From the cell containing the given text, extract its center point as [x, y] coordinate. 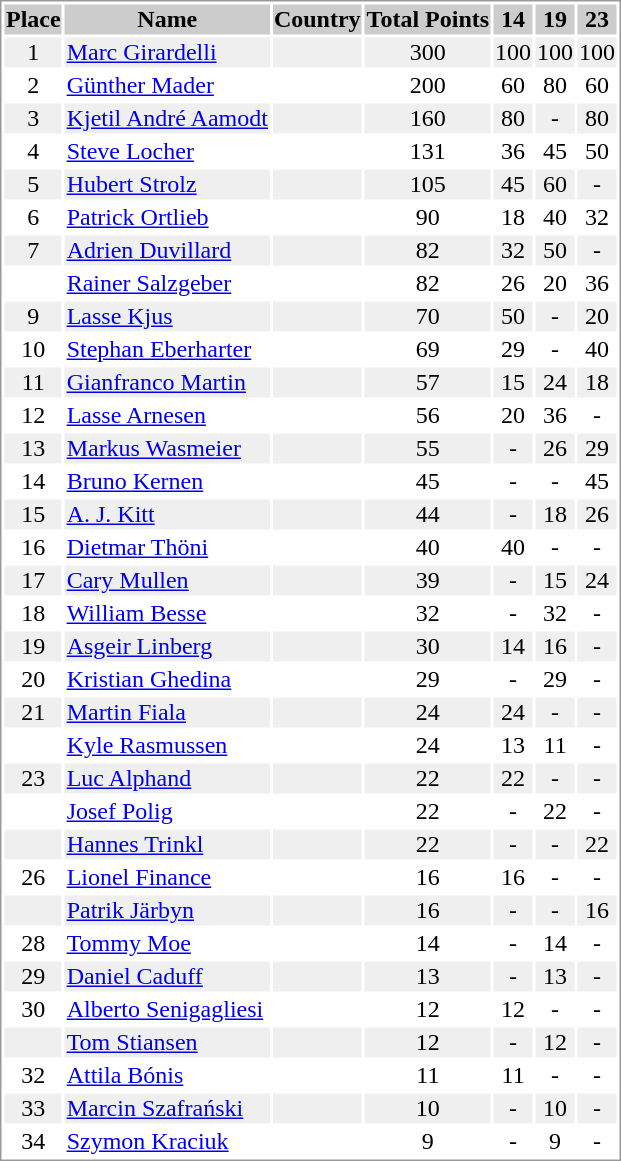
2 [33, 85]
56 [428, 415]
Cary Mullen [167, 581]
Kristian Ghedina [167, 679]
105 [428, 185]
Kjetil André Aamodt [167, 119]
160 [428, 119]
Hubert Strolz [167, 185]
200 [428, 85]
Attila Bónis [167, 1075]
44 [428, 515]
21 [33, 713]
Asgeir Linberg [167, 647]
Gianfranco Martin [167, 383]
Alberto Senigagliesi [167, 1009]
3 [33, 119]
Markus Wasmeier [167, 449]
55 [428, 449]
Kyle Rasmussen [167, 745]
39 [428, 581]
Lionel Finance [167, 877]
Total Points [428, 19]
5 [33, 185]
300 [428, 53]
Place [33, 19]
33 [33, 1109]
6 [33, 217]
70 [428, 317]
Marcin Szafrański [167, 1109]
Bruno Kernen [167, 481]
Daniel Caduff [167, 977]
Country [317, 19]
Patrik Järbyn [167, 911]
17 [33, 581]
A. J. Kitt [167, 515]
Günther Mader [167, 85]
Name [167, 19]
Tommy Moe [167, 943]
131 [428, 151]
Lasse Kjus [167, 317]
Adrien Duvillard [167, 251]
69 [428, 349]
Tom Stiansen [167, 1043]
Szymon Kraciuk [167, 1141]
57 [428, 383]
4 [33, 151]
Hannes Trinkl [167, 845]
Rainer Salzgeber [167, 283]
1 [33, 53]
Stephan Eberharter [167, 349]
7 [33, 251]
28 [33, 943]
Luc Alphand [167, 779]
Patrick Ortlieb [167, 217]
Marc Girardelli [167, 53]
William Besse [167, 613]
90 [428, 217]
Lasse Arnesen [167, 415]
Dietmar Thöni [167, 547]
34 [33, 1141]
Josef Polig [167, 811]
Steve Locher [167, 151]
Martin Fiala [167, 713]
